Detect which cell encompasses the target text, then output its (X, Y) center coordinate. 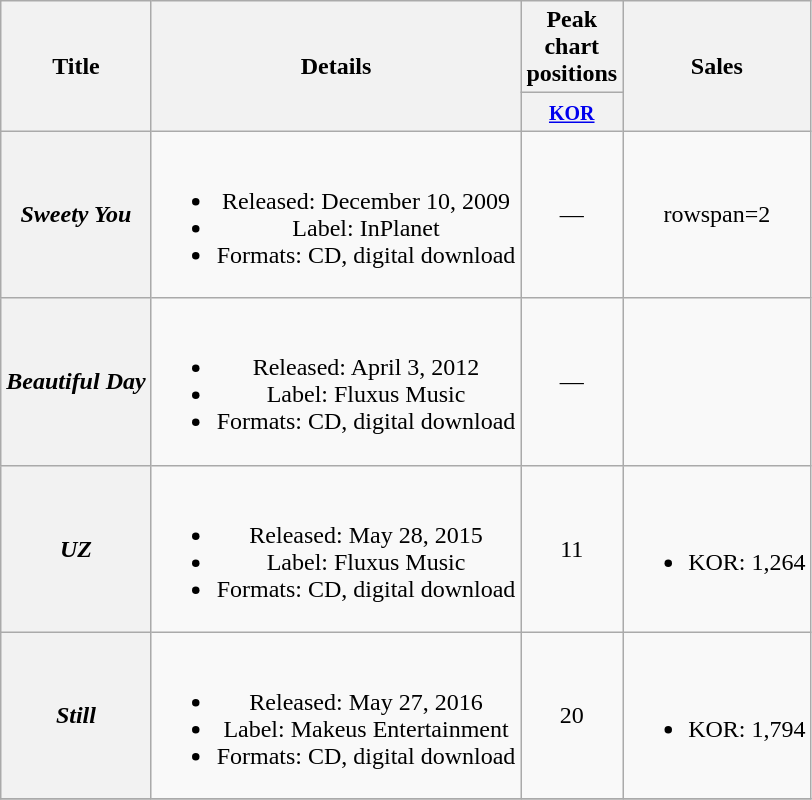
Still (76, 716)
rowspan=2 (717, 214)
Released: December 10, 2009Label: InPlanetFormats: CD, digital download (336, 214)
Title (76, 66)
Sales (717, 66)
Released: April 3, 2012Label: Fluxus MusicFormats: CD, digital download (336, 382)
11 (572, 548)
KOR: 1,264 (717, 548)
Details (336, 66)
Peakchartpositions (572, 47)
KOR (572, 112)
Sweety You (76, 214)
20 (572, 716)
UZ (76, 548)
Beautiful Day (76, 382)
Released: May 27, 2016Label: Makeus EntertainmentFormats: CD, digital download (336, 716)
Released: May 28, 2015Label: Fluxus MusicFormats: CD, digital download (336, 548)
KOR: 1,794 (717, 716)
